Identify which cell holds the provided text, then report its [X, Y] central coordinate. 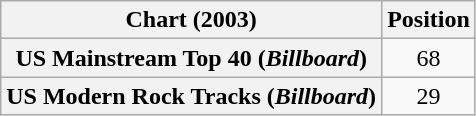
29 [429, 96]
Chart (2003) [192, 20]
US Mainstream Top 40 (Billboard) [192, 58]
US Modern Rock Tracks (Billboard) [192, 96]
Position [429, 20]
68 [429, 58]
